Extract the [X, Y] coordinate from the center of the cell holding the provided text.  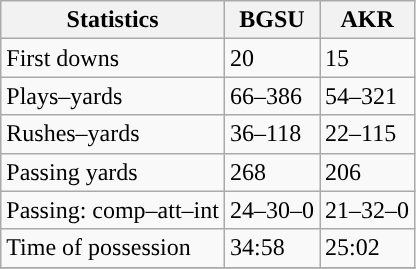
First downs [113, 58]
22–115 [368, 134]
AKR [368, 20]
Plays–yards [113, 96]
21–32–0 [368, 210]
268 [272, 172]
Rushes–yards [113, 134]
36–118 [272, 134]
24–30–0 [272, 210]
25:02 [368, 248]
Time of possession [113, 248]
34:58 [272, 248]
Statistics [113, 20]
206 [368, 172]
15 [368, 58]
BGSU [272, 20]
Passing: comp–att–int [113, 210]
20 [272, 58]
Passing yards [113, 172]
66–386 [272, 96]
54–321 [368, 96]
